From the cell containing the given text, extract its center point as [X, Y] coordinate. 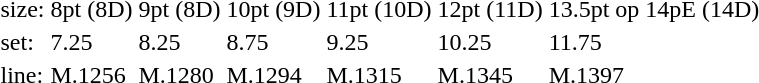
9.25 [379, 42]
8.75 [274, 42]
10.25 [490, 42]
8.25 [180, 42]
7.25 [92, 42]
